Return the [x, y] coordinate for the center point of the cell that contains the specified text.  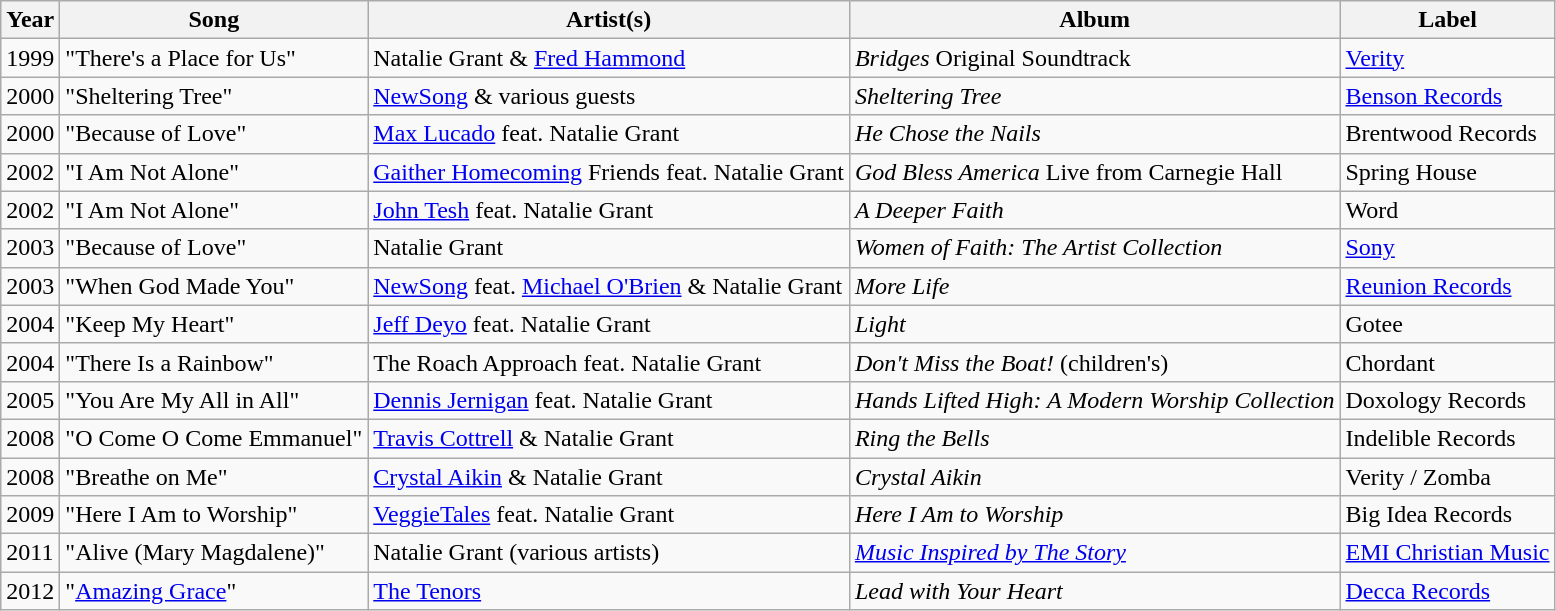
NewSong feat. Michael O'Brien & Natalie Grant [609, 286]
Gaither Homecoming Friends feat. Natalie Grant [609, 172]
Word [1448, 210]
Decca Records [1448, 591]
Artist(s) [609, 20]
Verity / Zomba [1448, 477]
Natalie Grant (various artists) [609, 553]
2005 [30, 400]
Chordant [1448, 362]
"Here I Am to Worship" [214, 515]
Don't Miss the Boat! (children's) [1094, 362]
"Sheltering Tree" [214, 96]
NewSong & various guests [609, 96]
Spring House [1448, 172]
John Tesh feat. Natalie Grant [609, 210]
Travis Cottrell & Natalie Grant [609, 438]
Gotee [1448, 324]
Crystal Aikin & Natalie Grant [609, 477]
Album [1094, 20]
Benson Records [1448, 96]
"There's a Place for Us" [214, 58]
Label [1448, 20]
The Roach Approach feat. Natalie Grant [609, 362]
The Tenors [609, 591]
"O Come O Come Emmanuel" [214, 438]
EMI Christian Music [1448, 553]
Big Idea Records [1448, 515]
"Alive (Mary Magdalene)" [214, 553]
Song [214, 20]
Ring the Bells [1094, 438]
"There Is a Rainbow" [214, 362]
Max Lucado feat. Natalie Grant [609, 134]
Women of Faith: The Artist Collection [1094, 248]
Verity [1448, 58]
Light [1094, 324]
2012 [30, 591]
"Breathe on Me" [214, 477]
Sheltering Tree [1094, 96]
Reunion Records [1448, 286]
2011 [30, 553]
Natalie Grant [609, 248]
2009 [30, 515]
Jeff Deyo feat. Natalie Grant [609, 324]
Lead with Your Heart [1094, 591]
"Amazing Grace" [214, 591]
VeggieTales feat. Natalie Grant [609, 515]
Year [30, 20]
He Chose the Nails [1094, 134]
Doxology Records [1448, 400]
Natalie Grant & Fred Hammond [609, 58]
Music Inspired by The Story [1094, 553]
1999 [30, 58]
Hands Lifted High: A Modern Worship Collection [1094, 400]
"You Are My All in All" [214, 400]
Indelible Records [1448, 438]
Dennis Jernigan feat. Natalie Grant [609, 400]
Sony [1448, 248]
A Deeper Faith [1094, 210]
Bridges Original Soundtrack [1094, 58]
"When God Made You" [214, 286]
More Life [1094, 286]
Here I Am to Worship [1094, 515]
Brentwood Records [1448, 134]
God Bless America Live from Carnegie Hall [1094, 172]
"Keep My Heart" [214, 324]
Crystal Aikin [1094, 477]
